Return the [x, y] coordinate for the center point of the cell that contains the specified text.  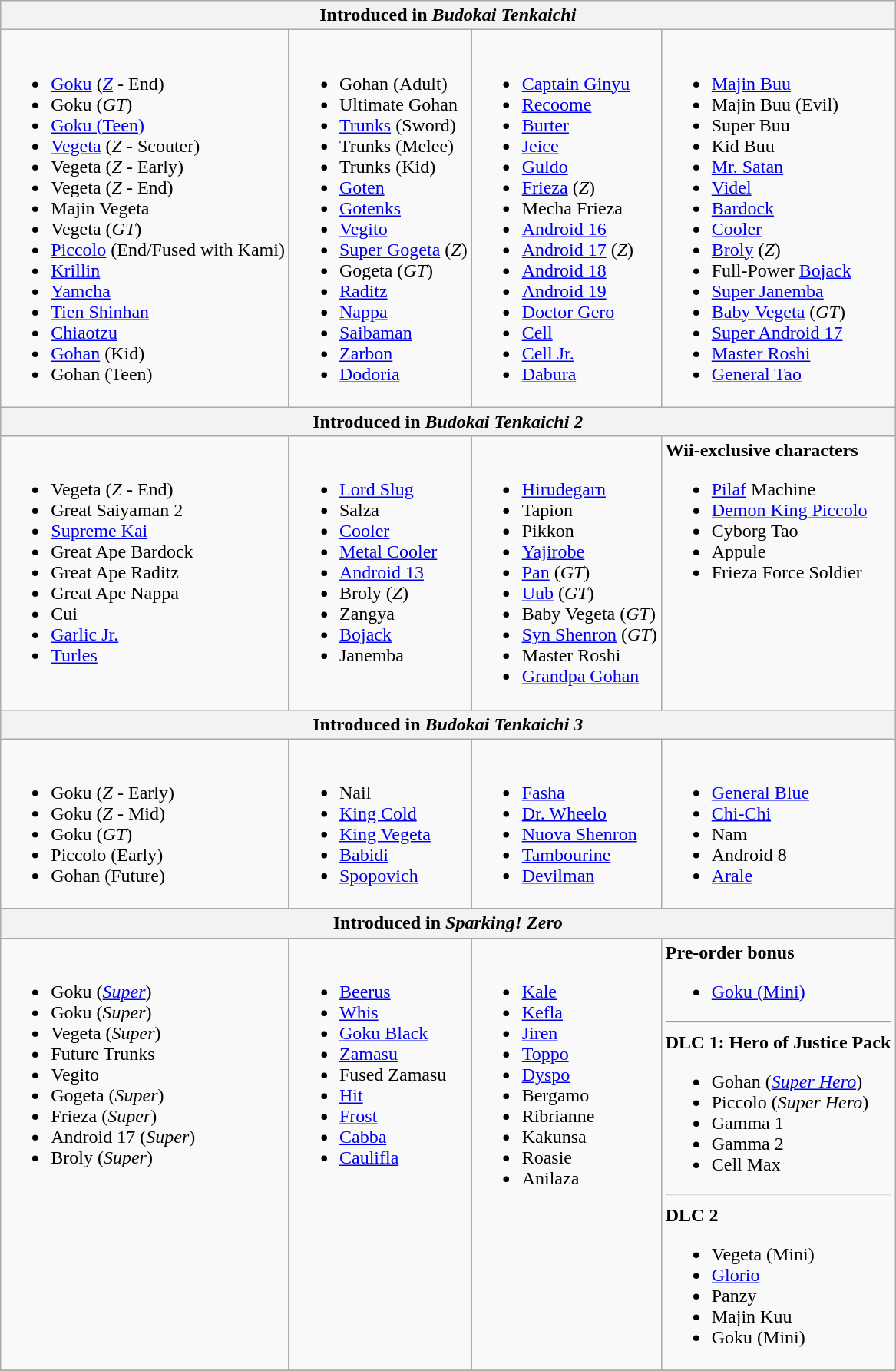
Introduced in Budokai Tenkaichi [448, 15]
Goku (Z - Early)Goku (Z - Mid) Goku (GT) Piccolo (Early)Gohan (Future) [145, 823]
Vegeta (Z - End) Great Saiyaman 2Supreme Kai Great Ape BardockGreat Ape RaditzGreat Ape NappaCui Garlic Jr. Turles [145, 573]
Introduced in Budokai Tenkaichi 3 [448, 724]
Goku (Super) Goku (Super) Vegeta (Super) Future Trunks Vegito Gogeta (Super) Frieza (Super) Android 17 (Super)Broly (Super) [145, 1154]
Introduced in Sparking! Zero [448, 923]
Introduced in Budokai Tenkaichi 2 [448, 422]
Wii-exclusive charactersPilaf Machine Demon King PiccoloCyborg TaoAppuleFrieza Force Soldier [779, 573]
Fasha Dr. WheeloNuova ShenronTambourineDevilman [567, 823]
Lord Slug SalzaCooler Metal Cooler Android 13 Broly (Z) ZangyaBojack Janemba [380, 573]
BeerusWhisGoku Black ZamasuFused Zamasu HitFrostCabba Caulifla [380, 1154]
General BlueChi-ChiNamAndroid 8Arale [779, 823]
Kale Kefla Jiren Toppo DyspoBergamoRibrianneKakunsaRoasieAnilaza [567, 1154]
Hirudegarn Tapion PikkonYajirobe Pan (GT) Uub (GT) Baby Vegeta (GT) Syn Shenron (GT) Master Roshi Grandpa Gohan [567, 573]
Captain Ginyu Recoome Burter Jeice Guldo Frieza (Z) Mecha Frieza Android 16 Android 17 (Z) Android 18 Android 19 Doctor Gero Cell Cell Jr. Dabura [567, 218]
NailKing ColdKing Vegeta BabidiSpopovich [380, 823]
